Pinpoint the cell where the given text exists, returning its [x, y] midpoint coordinate. 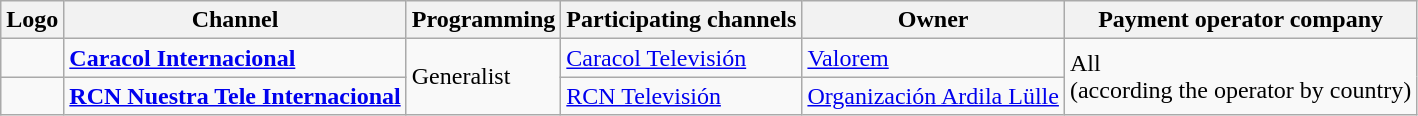
RCN Nuestra Tele Internacional [235, 96]
Valorem [934, 58]
Caracol Televisión [682, 58]
All(according the operator by country) [1240, 77]
Programming [484, 20]
RCN Televisión [682, 96]
Payment operator company [1240, 20]
Channel [235, 20]
Caracol Internacional [235, 58]
Generalist [484, 77]
Logo [32, 20]
Organización Ardila Lülle [934, 96]
Participating channels [682, 20]
Owner [934, 20]
